Pinpoint the cell where the given text exists, returning its [x, y] midpoint coordinate. 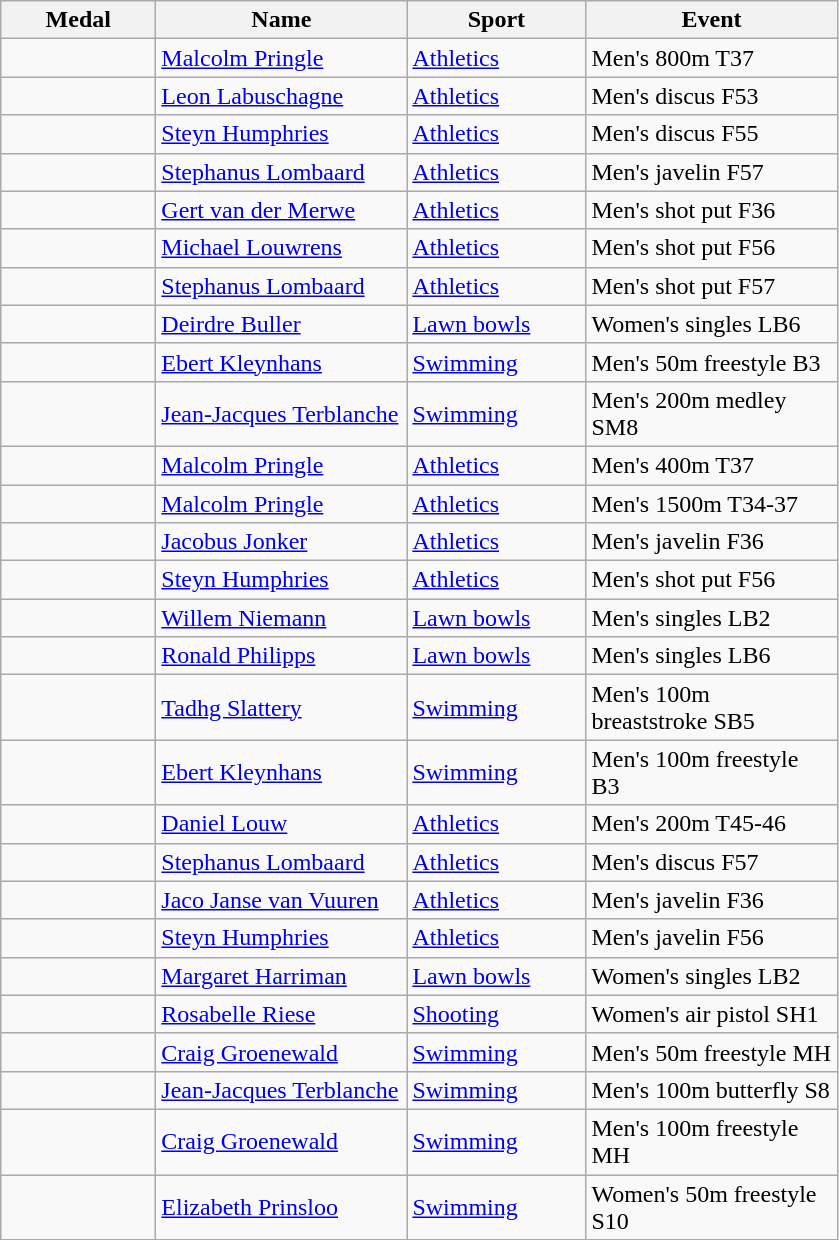
Men's shot put F36 [712, 210]
Michael Louwrens [282, 248]
Event [712, 20]
Men's 100m freestyle MH [712, 1142]
Men's 200m medley SM8 [712, 414]
Women's air pistol SH1 [712, 1014]
Men's javelin F57 [712, 172]
Men's shot put F57 [712, 286]
Men's 50m freestyle MH [712, 1052]
Men's singles LB6 [712, 656]
Men's 800m T37 [712, 58]
Men's 200m T45-46 [712, 824]
Ronald Philipps [282, 656]
Men's 400m T37 [712, 465]
Deirdre Buller [282, 324]
Jacobus Jonker [282, 542]
Women's singles LB2 [712, 976]
Name [282, 20]
Medal [78, 20]
Rosabelle Riese [282, 1014]
Men's javelin F56 [712, 938]
Gert van der Merwe [282, 210]
Men's singles LB2 [712, 618]
Leon Labuschagne [282, 96]
Women's singles LB6 [712, 324]
Tadhg Slattery [282, 708]
Men's discus F57 [712, 862]
Men's discus F55 [712, 134]
Jaco Janse van Vuuren [282, 900]
Men's 100m freestyle B3 [712, 772]
Men's 100m butterfly S8 [712, 1090]
Men's 50m freestyle B3 [712, 362]
Women's 50m freestyle S10 [712, 1206]
Willem Niemann [282, 618]
Elizabeth Prinsloo [282, 1206]
Men's 1500m T34-37 [712, 503]
Daniel Louw [282, 824]
Men's discus F53 [712, 96]
Margaret Harriman [282, 976]
Shooting [496, 1014]
Sport [496, 20]
Men's 100m breaststroke SB5 [712, 708]
